Return the (x, y) coordinate for the center point of the cell that contains the specified text.  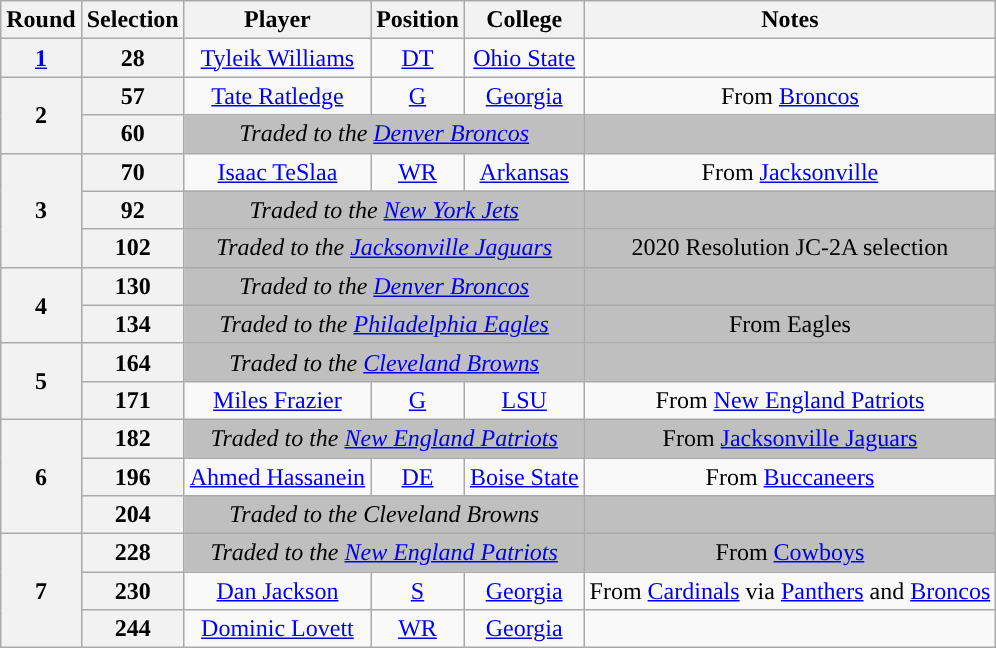
Notes (790, 20)
3 (41, 210)
70 (132, 172)
From Jacksonville Jaguars (790, 438)
DT (418, 58)
Ohio State (524, 58)
Dan Jackson (277, 591)
Player (277, 20)
130 (132, 286)
1 (41, 58)
6 (41, 476)
Traded to the Jacksonville Jaguars (384, 248)
204 (132, 515)
Dominic Lovett (277, 629)
196 (132, 477)
Traded to the Philadelphia Eagles (384, 324)
171 (132, 400)
Miles Frazier (277, 400)
Tate Ratledge (277, 96)
244 (132, 629)
164 (132, 362)
Position (418, 20)
7 (41, 591)
Traded to the New York Jets (384, 210)
From Buccaneers (790, 477)
228 (132, 553)
Arkansas (524, 172)
5 (41, 381)
Round (41, 20)
Tyleik Williams (277, 58)
230 (132, 591)
Boise State (524, 477)
From Cowboys (790, 553)
92 (132, 210)
From Jacksonville (790, 172)
Isaac TeSlaa (277, 172)
28 (132, 58)
Ahmed Hassanein (277, 477)
4 (41, 305)
57 (132, 96)
Selection (132, 20)
From Eagles (790, 324)
2 (41, 115)
From New England Patriots (790, 400)
60 (132, 134)
DE (418, 477)
182 (132, 438)
From Cardinals via Panthers and Broncos (790, 591)
S (418, 591)
134 (132, 324)
102 (132, 248)
LSU (524, 400)
2020 Resolution JC-2A selection (790, 248)
From Broncos (790, 96)
College (524, 20)
